Determine the [x, y] coordinate at the center of the cell enclosing the given text.  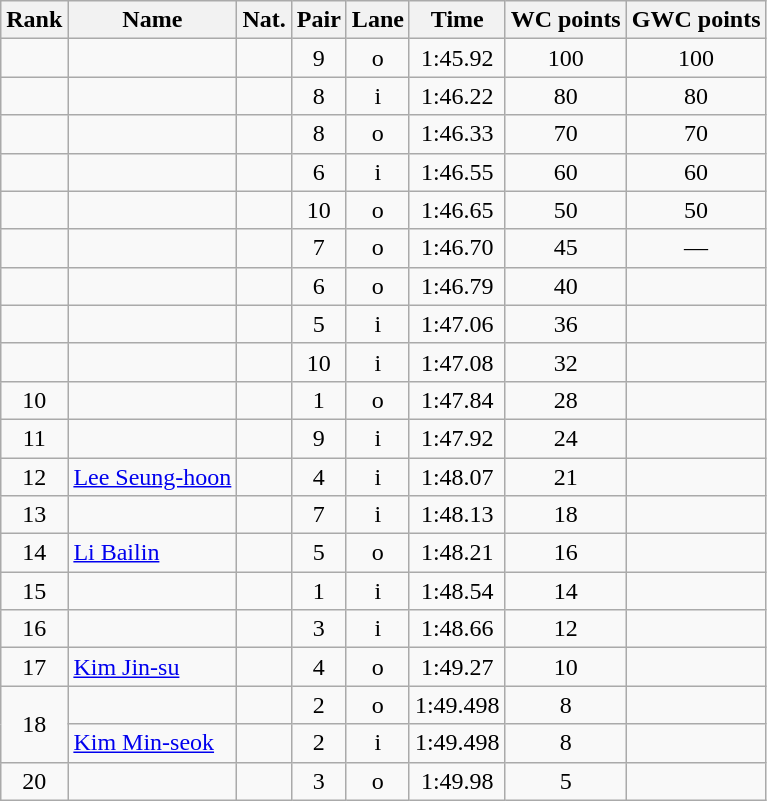
1:47.06 [457, 324]
1:48.54 [457, 591]
17 [34, 667]
1:47.84 [457, 400]
1:46.22 [457, 96]
1:46.65 [457, 210]
Li Bailin [152, 553]
Kim Min-seok [152, 743]
32 [566, 362]
1:47.08 [457, 362]
1:49.98 [457, 781]
Kim Jin-su [152, 667]
Lane [378, 20]
Pair [318, 20]
Name [152, 20]
1:46.79 [457, 286]
1:46.70 [457, 248]
11 [34, 438]
GWC points [696, 20]
1:49.27 [457, 667]
13 [34, 515]
Time [457, 20]
28 [566, 400]
15 [34, 591]
36 [566, 324]
1:48.13 [457, 515]
1:48.21 [457, 553]
1:48.66 [457, 629]
45 [566, 248]
1:47.92 [457, 438]
1:48.07 [457, 477]
24 [566, 438]
— [696, 248]
Lee Seung-hoon [152, 477]
40 [566, 286]
1:46.55 [457, 172]
Nat. [264, 20]
20 [34, 781]
1:45.92 [457, 58]
Rank [34, 20]
1:46.33 [457, 134]
21 [566, 477]
WC points [566, 20]
